From the cell containing the given text, extract its center point as [X, Y] coordinate. 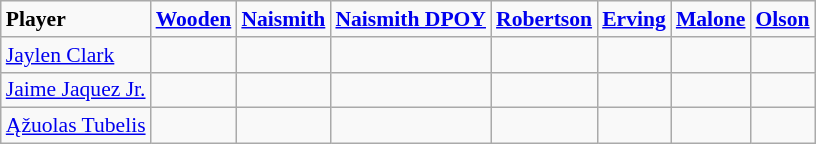
Olson [783, 19]
Malone [711, 19]
Naismith DPOY [410, 19]
Robertson [544, 19]
Player [76, 19]
Jaylen Clark [76, 55]
Naismith [283, 19]
Erving [634, 19]
Ąžuolas Tubelis [76, 126]
Jaime Jaquez Jr. [76, 90]
Wooden [194, 19]
